Extract the [x, y] coordinate from the center of the cell holding the provided text.  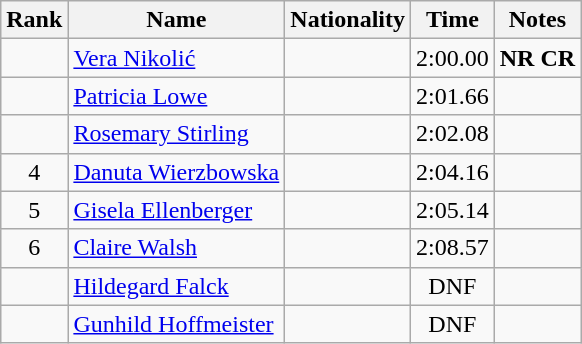
Gisela Ellenberger [176, 210]
2:04.16 [453, 172]
2:01.66 [453, 96]
5 [34, 210]
Rosemary Stirling [176, 134]
Name [176, 20]
4 [34, 172]
2:05.14 [453, 210]
2:00.00 [453, 58]
Patricia Lowe [176, 96]
Nationality [348, 20]
2:02.08 [453, 134]
Notes [537, 20]
NR CR [537, 58]
Time [453, 20]
Gunhild Hoffmeister [176, 324]
Vera Nikolić [176, 58]
Claire Walsh [176, 248]
Hildegard Falck [176, 286]
6 [34, 248]
Danuta Wierzbowska [176, 172]
Rank [34, 20]
2:08.57 [453, 248]
